Capture the cell that displays the provided text and extract its [X, Y] central coordinate. 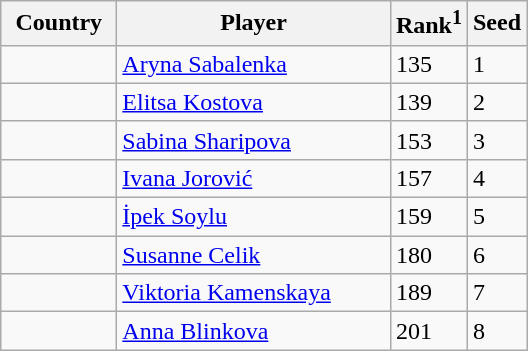
159 [428, 217]
7 [496, 293]
Seed [496, 24]
201 [428, 331]
6 [496, 255]
135 [428, 64]
180 [428, 255]
153 [428, 140]
139 [428, 102]
5 [496, 217]
189 [428, 293]
4 [496, 178]
2 [496, 102]
Country [59, 24]
8 [496, 331]
1 [496, 64]
Player [254, 24]
İpek Soylu [254, 217]
Rank1 [428, 24]
Ivana Jorović [254, 178]
Anna Blinkova [254, 331]
157 [428, 178]
Elitsa Kostova [254, 102]
Aryna Sabalenka [254, 64]
Viktoria Kamenskaya [254, 293]
Susanne Celik [254, 255]
3 [496, 140]
Sabina Sharipova [254, 140]
